Identify which cell holds the provided text, then report its (X, Y) central coordinate. 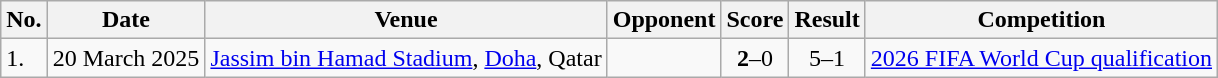
2–0 (755, 58)
Competition (1041, 20)
20 March 2025 (126, 58)
Opponent (664, 20)
5–1 (827, 58)
1. (24, 58)
Venue (406, 20)
2026 FIFA World Cup qualification (1041, 58)
Result (827, 20)
Jassim bin Hamad Stadium, Doha, Qatar (406, 58)
Score (755, 20)
No. (24, 20)
Date (126, 20)
